Scan for the cell matching the given text and deliver its (X, Y) coordinate at center. 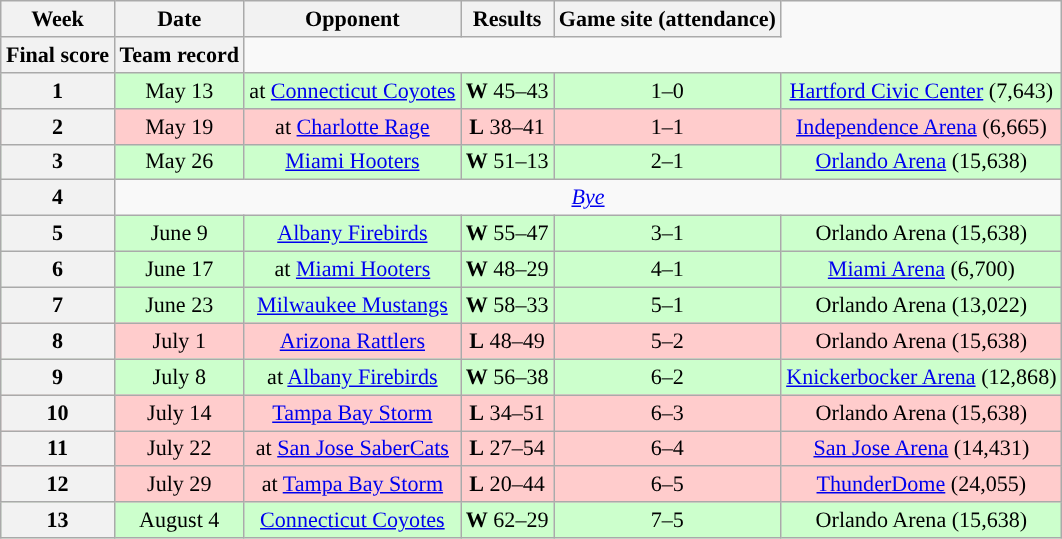
Results (508, 18)
Hartford Civic Center (7,643) (922, 90)
1 (58, 90)
11 (58, 448)
6–3 (668, 412)
Date (179, 18)
W 56–38 (508, 377)
L 20–44 (508, 484)
L 34–51 (508, 412)
May 26 (179, 162)
W 51–13 (508, 162)
at Miami Hooters (352, 269)
L 38–41 (508, 126)
8 (58, 341)
Albany Firebirds (352, 233)
9 (58, 377)
May 13 (179, 90)
5–2 (668, 341)
10 (58, 412)
1–0 (668, 90)
Team record (179, 54)
7–5 (668, 520)
Arizona Rattlers (352, 341)
W 58–33 (508, 305)
June 23 (179, 305)
July 8 (179, 377)
Miami Arena (6,700) (922, 269)
3–1 (668, 233)
June 9 (179, 233)
Connecticut Coyotes (352, 520)
W 45–43 (508, 90)
Knickerbocker Arena (12,868) (922, 377)
2 (58, 126)
5–1 (668, 305)
July 14 (179, 412)
4 (58, 198)
W 48–29 (508, 269)
12 (58, 484)
Bye (588, 198)
at Tampa Bay Storm (352, 484)
W 55–47 (508, 233)
at Albany Firebirds (352, 377)
May 19 (179, 126)
1–1 (668, 126)
ThunderDome (24,055) (922, 484)
at Charlotte Rage (352, 126)
2–1 (668, 162)
Game site (attendance) (668, 18)
6–2 (668, 377)
L 48–49 (508, 341)
July 29 (179, 484)
Tampa Bay Storm (352, 412)
at San Jose SaberCats (352, 448)
W 62–29 (508, 520)
July 22 (179, 448)
Opponent (352, 18)
7 (58, 305)
Orlando Arena (13,022) (922, 305)
Week (58, 18)
6 (58, 269)
July 1 (179, 341)
5 (58, 233)
4–1 (668, 269)
13 (58, 520)
6–5 (668, 484)
3 (58, 162)
Miami Hooters (352, 162)
at Connecticut Coyotes (352, 90)
August 4 (179, 520)
6–4 (668, 448)
L 27–54 (508, 448)
June 17 (179, 269)
Independence Arena (6,665) (922, 126)
San Jose Arena (14,431) (922, 448)
Milwaukee Mustangs (352, 305)
Final score (58, 54)
